Output the (X, Y) coordinate of the center of the cell containing the given text.  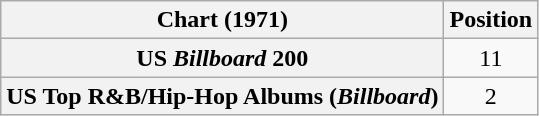
US Billboard 200 (222, 58)
2 (491, 96)
Position (491, 20)
US Top R&B/Hip-Hop Albums (Billboard) (222, 96)
Chart (1971) (222, 20)
11 (491, 58)
